Return [x, y] of the center of cell containing provided text 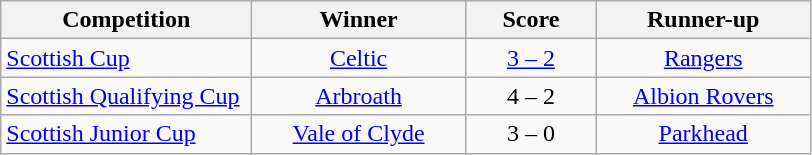
Rangers [703, 58]
3 – 0 [530, 134]
Scottish Cup [126, 58]
Winner [359, 20]
Albion Rovers [703, 96]
Competition [126, 20]
Celtic [359, 58]
Vale of Clyde [359, 134]
Scottish Qualifying Cup [126, 96]
Arbroath [359, 96]
3 – 2 [530, 58]
Runner-up [703, 20]
Parkhead [703, 134]
4 – 2 [530, 96]
Scottish Junior Cup [126, 134]
Score [530, 20]
